Identify which cell holds the provided text, then report its [X, Y] central coordinate. 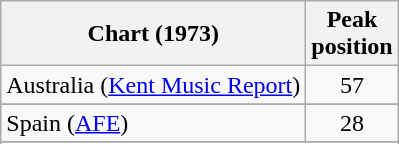
Chart (1973) [154, 34]
Spain (AFE) [154, 123]
Australia (Kent Music Report) [154, 85]
28 [352, 123]
57 [352, 85]
Peakposition [352, 34]
